Scan for the cell matching the given text and deliver its (X, Y) coordinate at center. 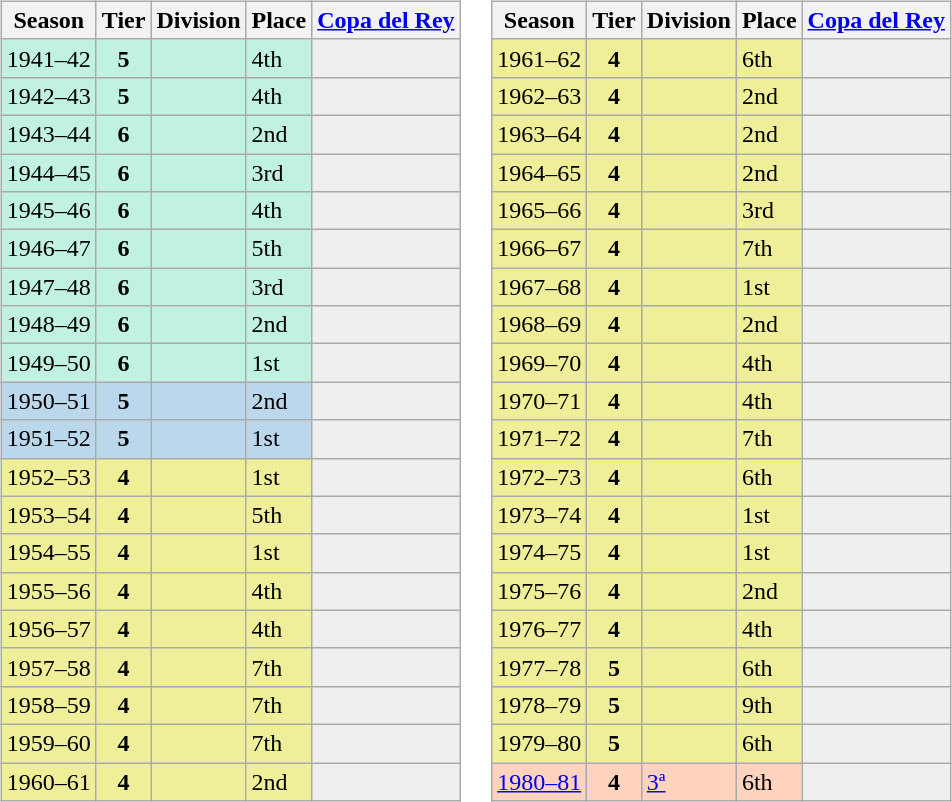
1975–76 (540, 591)
1946–47 (48, 249)
1953–54 (48, 515)
1978–79 (540, 705)
1965–66 (540, 211)
1956–57 (48, 629)
1967–68 (540, 287)
1980–81 (540, 781)
1972–73 (540, 477)
1968–69 (540, 325)
1974–75 (540, 553)
1949–50 (48, 363)
1979–80 (540, 743)
1964–65 (540, 173)
1955–56 (48, 591)
1947–48 (48, 287)
1951–52 (48, 439)
3ª (688, 781)
1959–60 (48, 743)
1962–63 (540, 96)
1971–72 (540, 439)
1961–62 (540, 58)
1952–53 (48, 477)
1944–45 (48, 173)
1973–74 (540, 515)
1963–64 (540, 134)
9th (769, 705)
1977–78 (540, 667)
1954–55 (48, 553)
1941–42 (48, 58)
1970–71 (540, 401)
1942–43 (48, 96)
1966–67 (540, 249)
1958–59 (48, 705)
1945–46 (48, 211)
1957–58 (48, 667)
1950–51 (48, 401)
1960–61 (48, 781)
1976–77 (540, 629)
1943–44 (48, 134)
1969–70 (540, 363)
1948–49 (48, 325)
